Detect which cell encompasses the target text, then output its [X, Y] center coordinate. 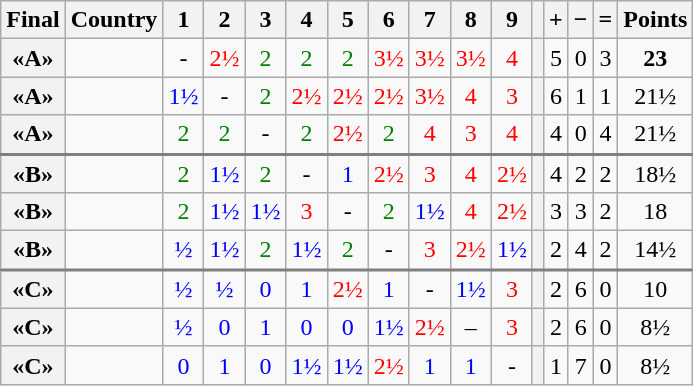
+ [556, 20]
8 [470, 20]
Country [114, 20]
= [606, 20]
Final [33, 20]
– [470, 327]
− [580, 20]
14½ [656, 250]
18 [656, 212]
23 [656, 58]
10 [656, 288]
Points [656, 20]
9 [512, 20]
18½ [656, 174]
